Locate the cell with the specified text and output its (x, y) center coordinate. 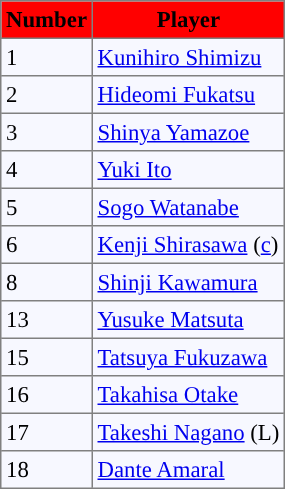
Player (188, 20)
Yuki Ito (188, 170)
5 (47, 207)
18 (47, 470)
3 (47, 132)
Number (47, 20)
Hideomi Fukatsu (188, 95)
1 (47, 57)
4 (47, 170)
Takahisa Otake (188, 395)
Yusuke Matsuta (188, 320)
15 (47, 357)
13 (47, 320)
16 (47, 395)
2 (47, 95)
Tatsuya Fukuzawa (188, 357)
Dante Amaral (188, 470)
Takeshi Nagano (L) (188, 432)
Kunihiro Shimizu (188, 57)
17 (47, 432)
Kenji Shirasawa (c) (188, 245)
6 (47, 245)
Shinji Kawamura (188, 282)
8 (47, 282)
Sogo Watanabe (188, 207)
Shinya Yamazoe (188, 132)
